From the cell containing the given text, extract its center point as (x, y) coordinate. 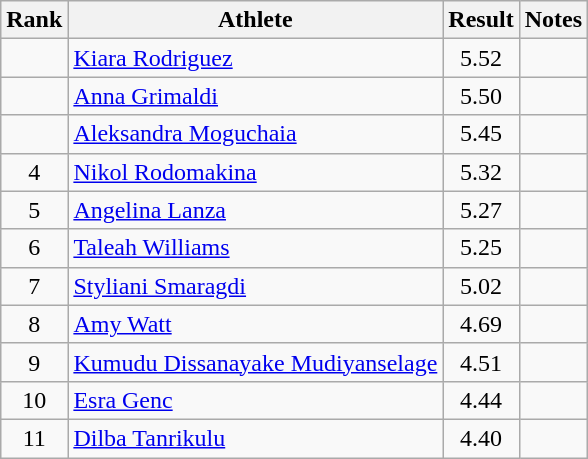
5.27 (481, 210)
4.69 (481, 324)
4.40 (481, 438)
5.52 (481, 58)
11 (34, 438)
7 (34, 286)
9 (34, 362)
Kiara Rodriguez (256, 58)
Result (481, 20)
5 (34, 210)
5.25 (481, 248)
Anna Grimaldi (256, 96)
8 (34, 324)
Kumudu Dissanayake Mudiyanselage (256, 362)
4.51 (481, 362)
6 (34, 248)
Dilba Tanrikulu (256, 438)
Aleksandra Moguchaia (256, 134)
4.44 (481, 400)
5.45 (481, 134)
4 (34, 172)
Taleah Williams (256, 248)
Angelina Lanza (256, 210)
5.02 (481, 286)
5.32 (481, 172)
Rank (34, 20)
Notes (553, 20)
10 (34, 400)
Esra Genc (256, 400)
Athlete (256, 20)
Amy Watt (256, 324)
Styliani Smaragdi (256, 286)
Nikol Rodomakina (256, 172)
5.50 (481, 96)
